Identify which cell holds the provided text, then report its (x, y) central coordinate. 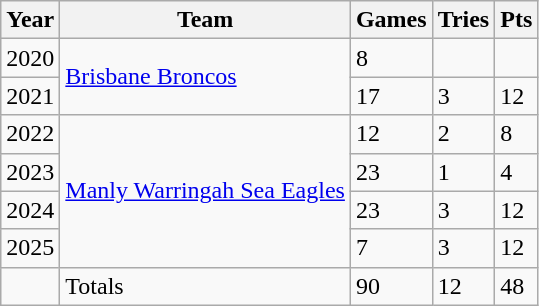
7 (391, 248)
90 (391, 286)
Manly Warringah Sea Eagles (206, 191)
2022 (30, 134)
1 (464, 172)
Brisbane Broncos (206, 77)
2023 (30, 172)
2021 (30, 96)
2025 (30, 248)
Team (206, 20)
4 (516, 172)
Year (30, 20)
2 (464, 134)
Tries (464, 20)
2024 (30, 210)
Games (391, 20)
48 (516, 286)
Pts (516, 20)
2020 (30, 58)
Totals (206, 286)
17 (391, 96)
